Provide the (x, y) coordinate of the cell's center where the given text is located.  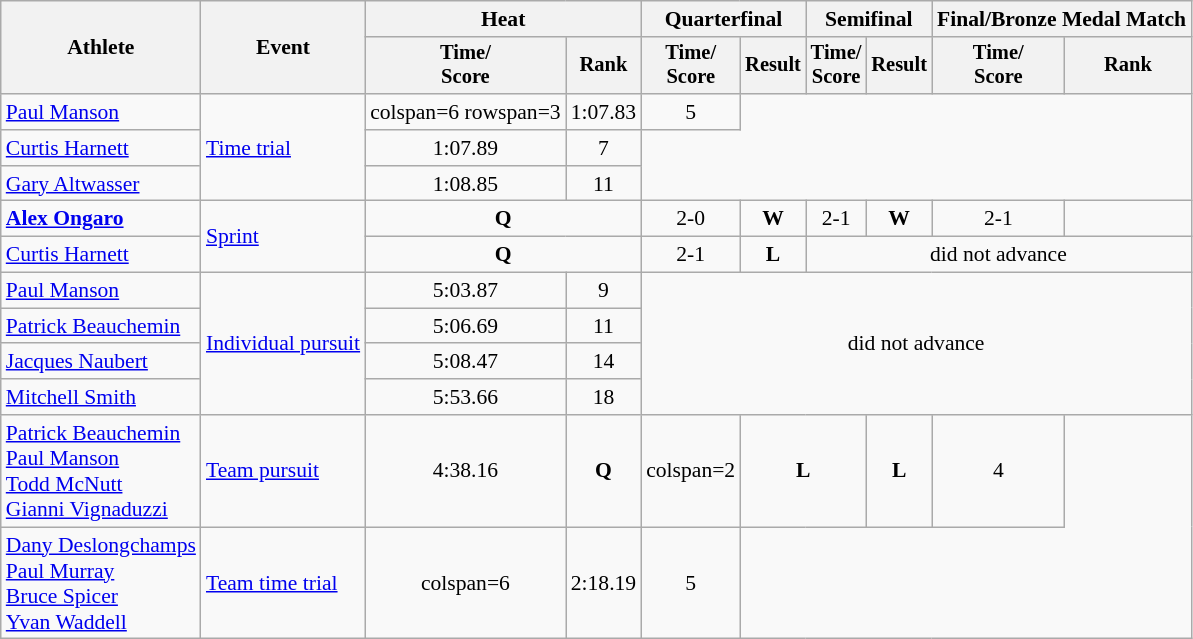
Individual pursuit (283, 344)
Team time trial (283, 583)
4:38.16 (466, 471)
5:03.87 (466, 291)
Gary Altwasser (101, 184)
2:18.19 (604, 583)
18 (604, 397)
5:08.47 (466, 362)
5:53.66 (466, 397)
1:07.89 (466, 148)
4 (998, 471)
7 (604, 148)
14 (604, 362)
Semifinal (869, 19)
Time trial (283, 148)
Mitchell Smith (101, 397)
Quarterfinal (724, 19)
Event (283, 48)
colspan=6 (466, 583)
1:08.85 (466, 184)
Athlete (101, 48)
2-0 (690, 219)
Patrick BeaucheminPaul MansonTodd McNuttGianni Vignaduzzi (101, 471)
Patrick Beauchemin (101, 326)
Dany DeslongchampsPaul MurrayBruce SpicerYvan Waddell (101, 583)
Heat (503, 19)
colspan=6 rowspan=3 (466, 112)
9 (604, 291)
colspan=2 (690, 471)
Final/Bronze Medal Match (1062, 19)
1:07.83 (604, 112)
Team pursuit (283, 471)
Sprint (283, 236)
Alex Ongaro (101, 219)
5:06.69 (466, 326)
Jacques Naubert (101, 362)
